From the cell containing the given text, extract its center point as (X, Y) coordinate. 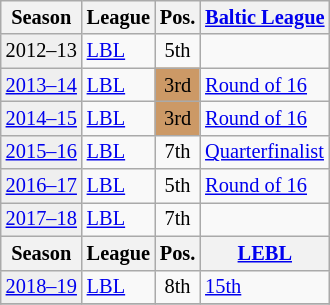
8th (178, 287)
2016–17 (42, 186)
2015–16 (42, 152)
2014–15 (42, 118)
15th (264, 287)
2017–18 (42, 219)
2018–19 (42, 287)
2013–14 (42, 85)
Quarterfinalist (264, 152)
2012–13 (42, 51)
LEBL (264, 253)
Baltic League (264, 17)
